Return the (x, y) coordinate for the center point of the cell that contains the specified text.  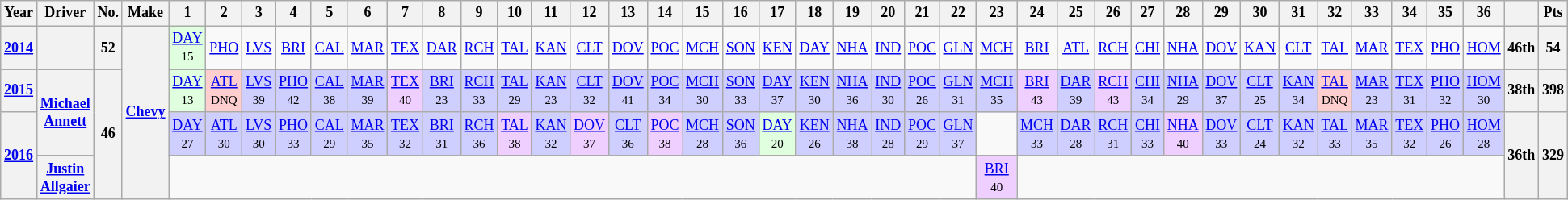
22 (958, 13)
CAL29 (330, 134)
PHO26 (1446, 134)
15 (703, 13)
19 (852, 13)
1 (187, 13)
CHI33 (1148, 134)
16 (740, 13)
POC34 (665, 91)
29 (1221, 13)
TEX31 (1410, 91)
DAY15 (187, 48)
329 (1553, 155)
2014 (19, 48)
46th (1522, 48)
DAY27 (187, 134)
NHA38 (852, 134)
LVS39 (259, 91)
26 (1113, 13)
POC29 (923, 134)
TALDNQ (1335, 91)
CAL (330, 48)
GLN31 (958, 91)
9 (479, 13)
54 (1553, 48)
MCH33 (1037, 134)
DOV41 (628, 91)
GLN37 (958, 134)
24 (1037, 13)
MCH30 (703, 91)
23 (997, 13)
DAY (814, 48)
38th (1522, 91)
DAY20 (777, 134)
BRI23 (441, 91)
Make (145, 13)
NHA36 (852, 91)
PHO33 (294, 134)
BRI31 (441, 134)
MAR39 (368, 91)
Michael Annett (65, 113)
MCH28 (703, 134)
SON36 (740, 134)
POC26 (923, 91)
2015 (19, 91)
25 (1076, 13)
KEN30 (814, 91)
36 (1483, 13)
Driver (65, 13)
TAL33 (1335, 134)
18 (814, 13)
DOV33 (1221, 134)
PHO32 (1446, 91)
Pts (1553, 13)
NHA40 (1183, 134)
HOM (1483, 48)
IND30 (889, 91)
5 (330, 13)
52 (108, 48)
SON33 (740, 91)
4 (294, 13)
HOM28 (1483, 134)
SON (740, 48)
ATL (1076, 48)
2 (225, 13)
7 (406, 13)
30 (1260, 13)
12 (590, 13)
Year (19, 13)
HOM30 (1483, 91)
DAY13 (187, 91)
RCH31 (1113, 134)
17 (777, 13)
KEN26 (814, 134)
35 (1446, 13)
31 (1298, 13)
8 (441, 13)
BRI40 (997, 177)
2016 (19, 155)
RCH33 (479, 91)
LVS30 (259, 134)
CAL38 (330, 91)
Justin Allgaier (65, 177)
RCH43 (1113, 91)
28 (1183, 13)
398 (1553, 91)
POC38 (665, 134)
13 (628, 13)
33 (1372, 13)
36th (1522, 155)
32 (1335, 13)
CHI (1148, 48)
MAR23 (1372, 91)
TAL38 (515, 134)
TEX40 (406, 91)
34 (1410, 13)
CLT25 (1260, 91)
DAR28 (1076, 134)
ATLDNQ (225, 91)
TAL29 (515, 91)
DAY37 (777, 91)
27 (1148, 13)
21 (923, 13)
KEN (777, 48)
ATL30 (225, 134)
CLT24 (1260, 134)
BRI43 (1037, 91)
CLT36 (628, 134)
KAN23 (551, 91)
PHO42 (294, 91)
20 (889, 13)
IND28 (889, 134)
RCH36 (479, 134)
MCH35 (997, 91)
CHI34 (1148, 91)
LVS (259, 48)
14 (665, 13)
IND (889, 48)
CLT32 (590, 91)
11 (551, 13)
6 (368, 13)
3 (259, 13)
DAR (441, 48)
NHA29 (1183, 91)
10 (515, 13)
Chevy (145, 113)
46 (108, 134)
KAN34 (1298, 91)
GLN (958, 48)
DAR39 (1076, 91)
No. (108, 13)
